Return the [X, Y] coordinate for the center point of the cell that contains the specified text.  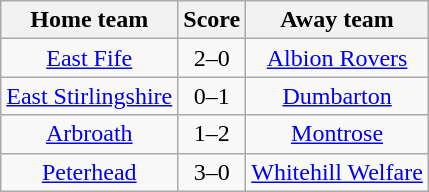
1–2 [212, 134]
Arbroath [90, 134]
Whitehill Welfare [338, 172]
Score [212, 20]
3–0 [212, 172]
Montrose [338, 134]
Peterhead [90, 172]
0–1 [212, 96]
Away team [338, 20]
East Stirlingshire [90, 96]
Home team [90, 20]
Albion Rovers [338, 58]
Dumbarton [338, 96]
2–0 [212, 58]
East Fife [90, 58]
